Output the (X, Y) coordinate of the center of the cell containing the given text.  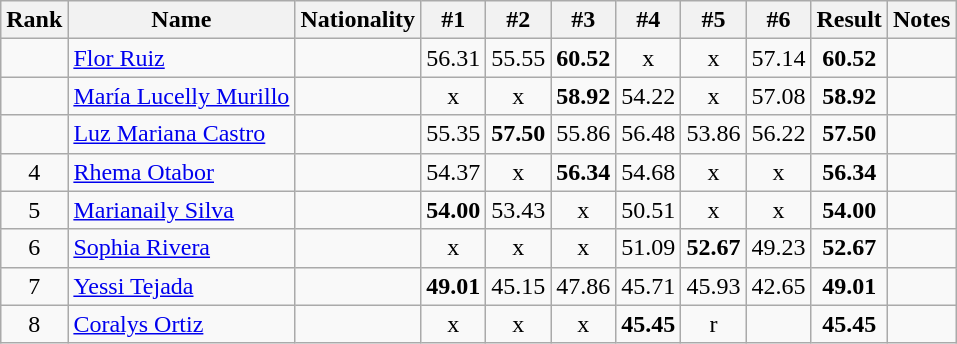
#3 (584, 20)
45.71 (648, 286)
53.86 (714, 134)
#1 (454, 20)
Coralys Ortiz (182, 324)
r (714, 324)
45.93 (714, 286)
49.23 (778, 248)
Rhema Otabor (182, 172)
55.55 (518, 58)
53.43 (518, 210)
Luz Mariana Castro (182, 134)
María Lucelly Murillo (182, 96)
54.22 (648, 96)
Yessi Tejada (182, 286)
55.35 (454, 134)
#5 (714, 20)
#6 (778, 20)
#2 (518, 20)
7 (34, 286)
47.86 (584, 286)
50.51 (648, 210)
5 (34, 210)
8 (34, 324)
42.65 (778, 286)
56.31 (454, 58)
51.09 (648, 248)
6 (34, 248)
Sophia Rivera (182, 248)
Rank (34, 20)
Notes (921, 20)
#4 (648, 20)
Result (849, 20)
Nationality (358, 20)
56.22 (778, 134)
54.37 (454, 172)
54.68 (648, 172)
57.08 (778, 96)
Marianaily Silva (182, 210)
57.14 (778, 58)
Flor Ruiz (182, 58)
56.48 (648, 134)
45.15 (518, 286)
4 (34, 172)
55.86 (584, 134)
Name (182, 20)
